Search for the cell housing the specified text and yield its [X, Y] center coordinate. 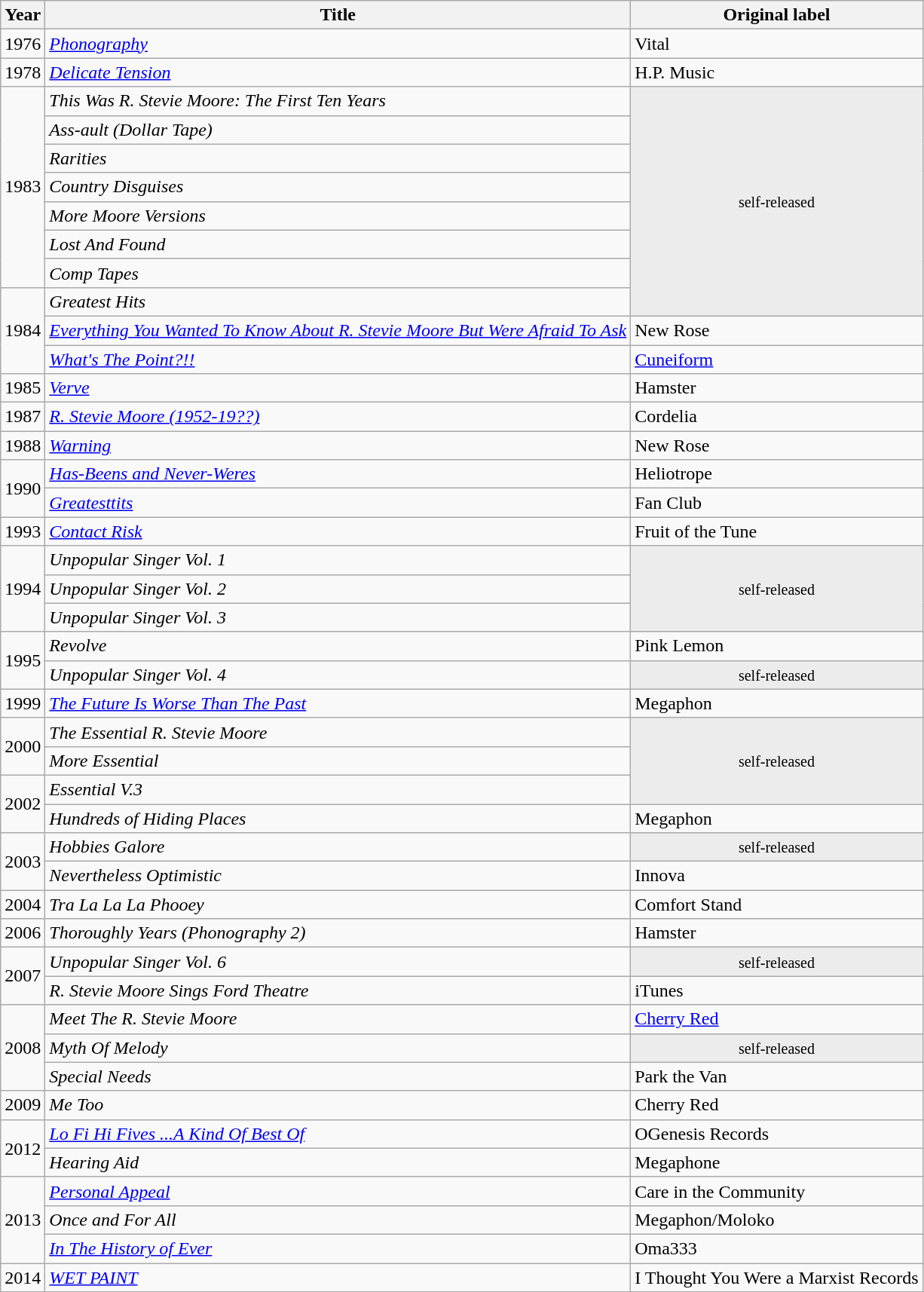
Hearing Aid [338, 1162]
R. Stevie Moore (1952-19??) [338, 417]
In The History of Ever [338, 1248]
More Essential [338, 761]
Delicate Tension [338, 72]
Once and For All [338, 1220]
1993 [23, 531]
R. Stevie Moore Sings Ford Theatre [338, 990]
2002 [23, 804]
1985 [23, 388]
Unpopular Singer Vol. 6 [338, 962]
Unpopular Singer Vol. 2 [338, 589]
Ass-ault (Dollar Tape) [338, 130]
2000 [23, 746]
Greatesttits [338, 503]
Comfort Stand [777, 905]
Thoroughly Years (Phonography 2) [338, 933]
Has-Beens and Never-Weres [338, 474]
OGenesis Records [777, 1134]
1987 [23, 417]
Park the Van [777, 1076]
H.P. Music [777, 72]
This Was R. Stevie Moore: The First Ten Years [338, 101]
Hundreds of Hiding Places [338, 818]
Year [23, 15]
1999 [23, 703]
1984 [23, 330]
1990 [23, 488]
The Future Is Worse Than The Past [338, 703]
Everything You Wanted To Know About R. Stevie Moore But Were Afraid To Ask [338, 330]
Care in the Community [777, 1191]
1976 [23, 44]
1994 [23, 589]
Nevertheless Optimistic [338, 876]
Meet The R. Stevie Moore [338, 1019]
Original label [777, 15]
Fan Club [777, 503]
Personal Appeal [338, 1191]
Megaphone [777, 1162]
Title [338, 15]
Lost And Found [338, 244]
Lo Fi Hi Fives ...A Kind Of Best Of [338, 1134]
2014 [23, 1278]
Me Too [338, 1105]
1988 [23, 445]
2006 [23, 933]
More Moore Versions [338, 216]
2003 [23, 862]
2008 [23, 1048]
2013 [23, 1220]
Unpopular Singer Vol. 4 [338, 675]
1983 [23, 187]
Cordelia [777, 417]
Pink Lemon [777, 646]
Unpopular Singer Vol. 1 [338, 560]
Revolve [338, 646]
1978 [23, 72]
Phonography [338, 44]
I Thought You Were a Marxist Records [777, 1278]
WET PAINT [338, 1278]
2012 [23, 1148]
Rarities [338, 158]
What's The Point?!! [338, 360]
Greatest Hits [338, 302]
The Essential R. Stevie Moore [338, 732]
Vital [777, 44]
Megaphon/Moloko [777, 1220]
Country Disguises [338, 187]
2004 [23, 905]
Myth Of Melody [338, 1048]
Special Needs [338, 1076]
Unpopular Singer Vol. 3 [338, 617]
Essential V.3 [338, 789]
Cuneiform [777, 360]
Hobbies Galore [338, 847]
Tra La La La Phooey [338, 905]
Warning [338, 445]
iTunes [777, 990]
2007 [23, 976]
Verve [338, 388]
Heliotrope [777, 474]
Fruit of the Tune [777, 531]
Oma333 [777, 1248]
2009 [23, 1105]
Innova [777, 876]
1995 [23, 660]
Contact Risk [338, 531]
Comp Tapes [338, 273]
